Locate the cell with the specified text and output its (X, Y) center coordinate. 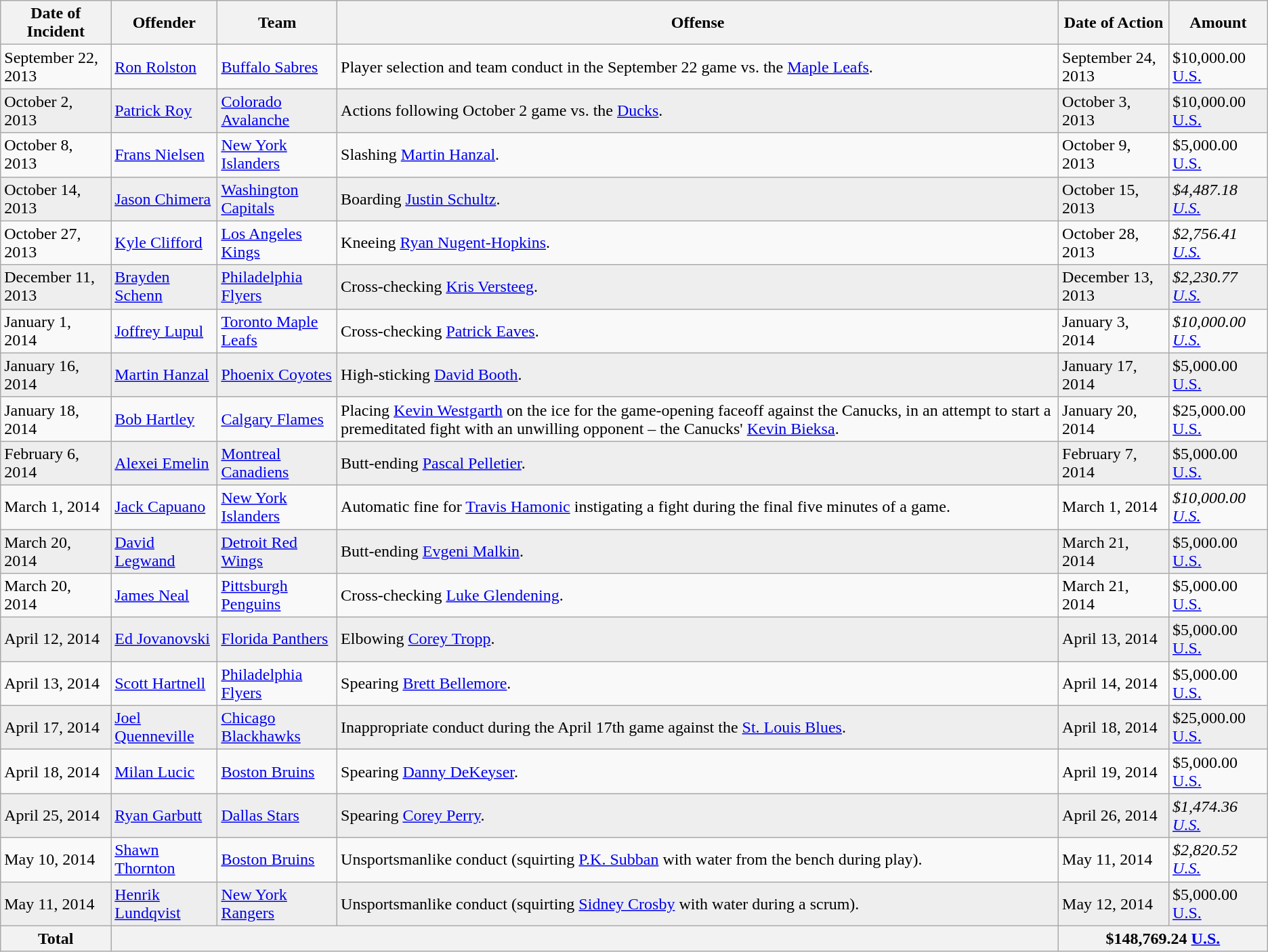
January 1, 2014 (56, 330)
New York Rangers (278, 903)
Date of Incident (56, 23)
Cross-checking Luke Glendening. (698, 596)
October 8, 2013 (56, 154)
October 9, 2013 (1114, 154)
Scott Hartnell (164, 684)
Elbowing Corey Tropp. (698, 639)
Automatic fine for Travis Hamonic instigating a fight during the final five minutes of a game. (698, 506)
Montreal Canadiens (278, 463)
Ryan Garbutt (164, 815)
April 26, 2014 (1114, 815)
April 17, 2014 (56, 727)
May 12, 2014 (1114, 903)
October 27, 2013 (56, 242)
$4,487.18 U.S. (1219, 199)
Unsportsmanlike conduct (squirting P.K. Subban with water from the bench during play). (698, 860)
December 11, 2013 (56, 287)
September 24, 2013 (1114, 66)
Dallas Stars (278, 815)
Date of Action (1114, 23)
April 25, 2014 (56, 815)
Martin Hanzal (164, 375)
Colorado Avalanche (278, 111)
October 14, 2013 (56, 199)
April 14, 2014 (1114, 684)
Calgary Flames (278, 418)
$2,756.41 U.S. (1219, 242)
Los Angeles Kings (278, 242)
Unsportsmanlike conduct (squirting Sidney Crosby with water during a scrum). (698, 903)
Ed Jovanovski (164, 639)
Spearing Brett Bellemore. (698, 684)
Amount (1219, 23)
Toronto Maple Leafs (278, 330)
Spearing Corey Perry. (698, 815)
Inappropriate conduct during the April 17th game against the St. Louis Blues. (698, 727)
Ron Rolston (164, 66)
Slashing Martin Hanzal. (698, 154)
Shawn Thornton (164, 860)
James Neal (164, 596)
Jack Capuano (164, 506)
$148,769.24 U.S. (1164, 938)
$2,230.77 U.S. (1219, 287)
Jason Chimera (164, 199)
October 15, 2013 (1114, 199)
Kyle Clifford (164, 242)
February 7, 2014 (1114, 463)
Cross-checking Patrick Eaves. (698, 330)
Alexei Emelin (164, 463)
$2,820.52 U.S. (1219, 860)
Chicago Blackhawks (278, 727)
$1,474.36 U.S. (1219, 815)
Cross-checking Kris Versteeg. (698, 287)
October 3, 2013 (1114, 111)
Buffalo Sabres (278, 66)
January 20, 2014 (1114, 418)
October 2, 2013 (56, 111)
May 10, 2014 (56, 860)
Milan Lucic (164, 772)
Kneeing Ryan Nugent-Hopkins. (698, 242)
Detroit Red Wings (278, 551)
April 12, 2014 (56, 639)
Florida Panthers (278, 639)
Pittsburgh Penguins (278, 596)
Joffrey Lupul (164, 330)
Actions following October 2 game vs. the Ducks. (698, 111)
Henrik Lundqvist (164, 903)
Brayden Schenn (164, 287)
Phoenix Coyotes (278, 375)
January 17, 2014 (1114, 375)
January 18, 2014 (56, 418)
February 6, 2014 (56, 463)
January 16, 2014 (56, 375)
Team (278, 23)
April 19, 2014 (1114, 772)
High-sticking David Booth. (698, 375)
Offender (164, 23)
Butt-ending Evgeni Malkin. (698, 551)
Joel Quenneville (164, 727)
Total (56, 938)
Butt-ending Pascal Pelletier. (698, 463)
Frans Nielsen (164, 154)
Boarding Justin Schultz. (698, 199)
Offense (698, 23)
David Legwand (164, 551)
December 13, 2013 (1114, 287)
Patrick Roy (164, 111)
October 28, 2013 (1114, 242)
Washington Capitals (278, 199)
January 3, 2014 (1114, 330)
September 22, 2013 (56, 66)
Bob Hartley (164, 418)
Player selection and team conduct in the September 22 game vs. the Maple Leafs. (698, 66)
Spearing Danny DeKeyser. (698, 772)
